Detect which cell encompasses the target text, then output its (x, y) center coordinate. 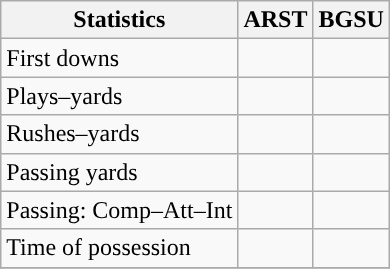
ARST (276, 20)
Time of possession (120, 248)
First downs (120, 58)
Passing yards (120, 172)
BGSU (351, 20)
Rushes–yards (120, 134)
Plays–yards (120, 96)
Passing: Comp–Att–Int (120, 210)
Statistics (120, 20)
